From the cell containing the given text, extract its center point as (x, y) coordinate. 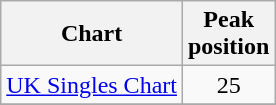
25 (228, 85)
UK Singles Chart (92, 85)
Chart (92, 34)
Peakposition (228, 34)
